Detect which cell encompasses the target text, then output its (X, Y) center coordinate. 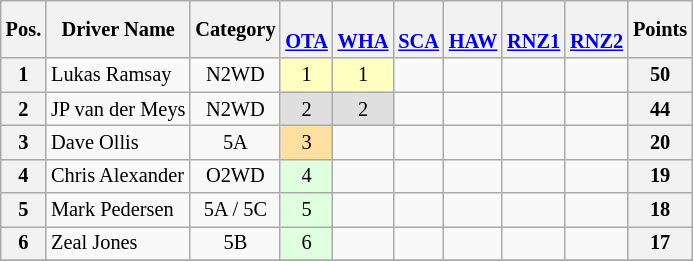
5B (235, 243)
Lukas Ramsay (118, 75)
5A / 5C (235, 210)
18 (660, 210)
WHA (364, 29)
RNZ1 (534, 29)
5A (235, 142)
Dave Ollis (118, 142)
Zeal Jones (118, 243)
OTA (306, 29)
17 (660, 243)
HAW (473, 29)
O2WD (235, 176)
Mark Pedersen (118, 210)
JP van der Meys (118, 109)
Points (660, 29)
RNZ2 (596, 29)
50 (660, 75)
SCA (418, 29)
Driver Name (118, 29)
Chris Alexander (118, 176)
19 (660, 176)
44 (660, 109)
20 (660, 142)
Pos. (24, 29)
Category (235, 29)
